From the cell containing the given text, extract its center point as (x, y) coordinate. 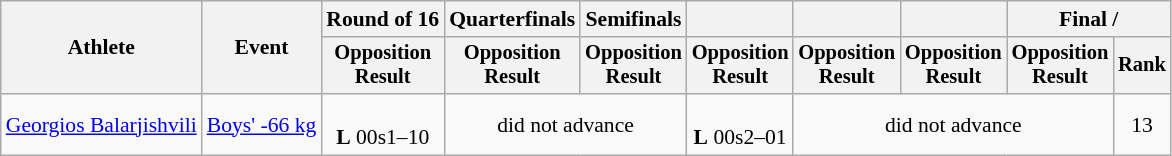
13 (1142, 124)
Georgios Balarjishvili (102, 124)
L 00s1–10 (382, 124)
Final / (1089, 19)
L 00s2–01 (740, 124)
Round of 16 (382, 19)
Rank (1142, 66)
Semifinals (634, 19)
Athlete (102, 48)
Quarterfinals (512, 19)
Event (262, 48)
Boys' -66 kg (262, 124)
